Find where the given text appears and provide that cell's center as [X, Y] coordinate. 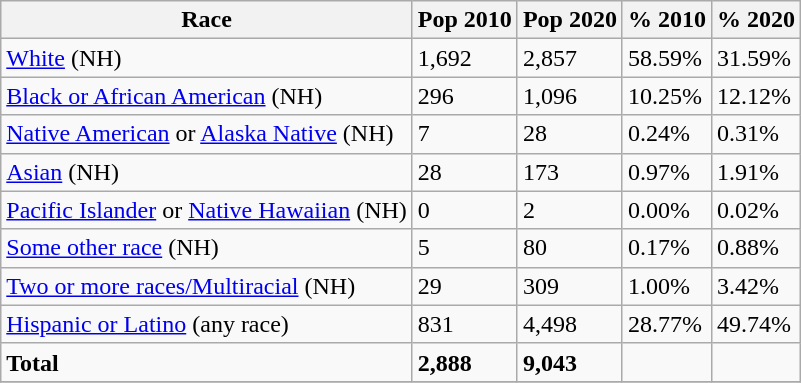
58.59% [666, 58]
5 [464, 248]
2 [570, 210]
173 [570, 172]
296 [464, 96]
0.97% [666, 172]
49.74% [756, 324]
9,043 [570, 362]
Pacific Islander or Native Hawaiian (NH) [207, 210]
28.77% [666, 324]
29 [464, 286]
309 [570, 286]
3.42% [756, 286]
2,857 [570, 58]
% 2010 [666, 20]
White (NH) [207, 58]
Asian (NH) [207, 172]
1.91% [756, 172]
80 [570, 248]
Pop 2010 [464, 20]
Total [207, 362]
7 [464, 134]
1.00% [666, 286]
Two or more races/Multiracial (NH) [207, 286]
12.12% [756, 96]
0.02% [756, 210]
0.17% [666, 248]
2,888 [464, 362]
Hispanic or Latino (any race) [207, 324]
Race [207, 20]
0 [464, 210]
1,692 [464, 58]
% 2020 [756, 20]
4,498 [570, 324]
Black or African American (NH) [207, 96]
Native American or Alaska Native (NH) [207, 134]
0.24% [666, 134]
0.00% [666, 210]
Pop 2020 [570, 20]
31.59% [756, 58]
1,096 [570, 96]
0.31% [756, 134]
831 [464, 324]
Some other race (NH) [207, 248]
0.88% [756, 248]
10.25% [666, 96]
